Find where the given text appears and provide that cell's center as (X, Y) coordinate. 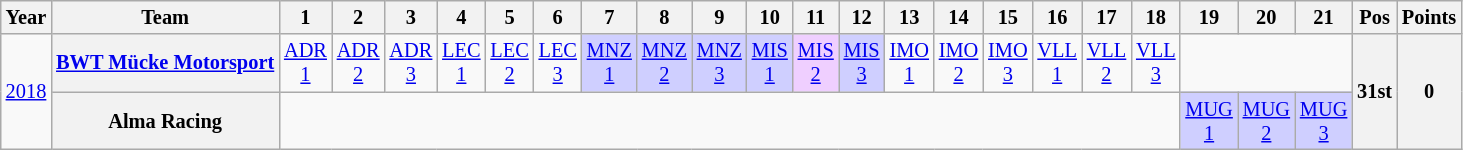
11 (816, 17)
0 (1429, 92)
LEC2 (509, 63)
19 (1208, 17)
MNZ1 (610, 63)
VLL1 (1056, 63)
ADR1 (306, 63)
10 (770, 17)
MNZ2 (664, 63)
13 (910, 17)
16 (1056, 17)
MIS1 (770, 63)
MIS3 (862, 63)
IMO2 (958, 63)
Pos (1374, 17)
IMO3 (1008, 63)
LEC1 (461, 63)
Team (165, 17)
18 (1156, 17)
BWT Mücke Motorsport (165, 63)
Alma Racing (165, 121)
12 (862, 17)
LEC3 (558, 63)
21 (1324, 17)
IMO1 (910, 63)
MIS2 (816, 63)
7 (610, 17)
17 (1106, 17)
MUG1 (1208, 121)
2018 (26, 92)
3 (412, 17)
Points (1429, 17)
8 (664, 17)
VLL2 (1106, 63)
Year (26, 17)
15 (1008, 17)
1 (306, 17)
4 (461, 17)
MUG2 (1266, 121)
VLL3 (1156, 63)
6 (558, 17)
2 (358, 17)
ADR2 (358, 63)
20 (1266, 17)
31st (1374, 92)
14 (958, 17)
5 (509, 17)
9 (720, 17)
ADR3 (412, 63)
MNZ3 (720, 63)
MUG3 (1324, 121)
